Capture the cell that displays the provided text and extract its (X, Y) central coordinate. 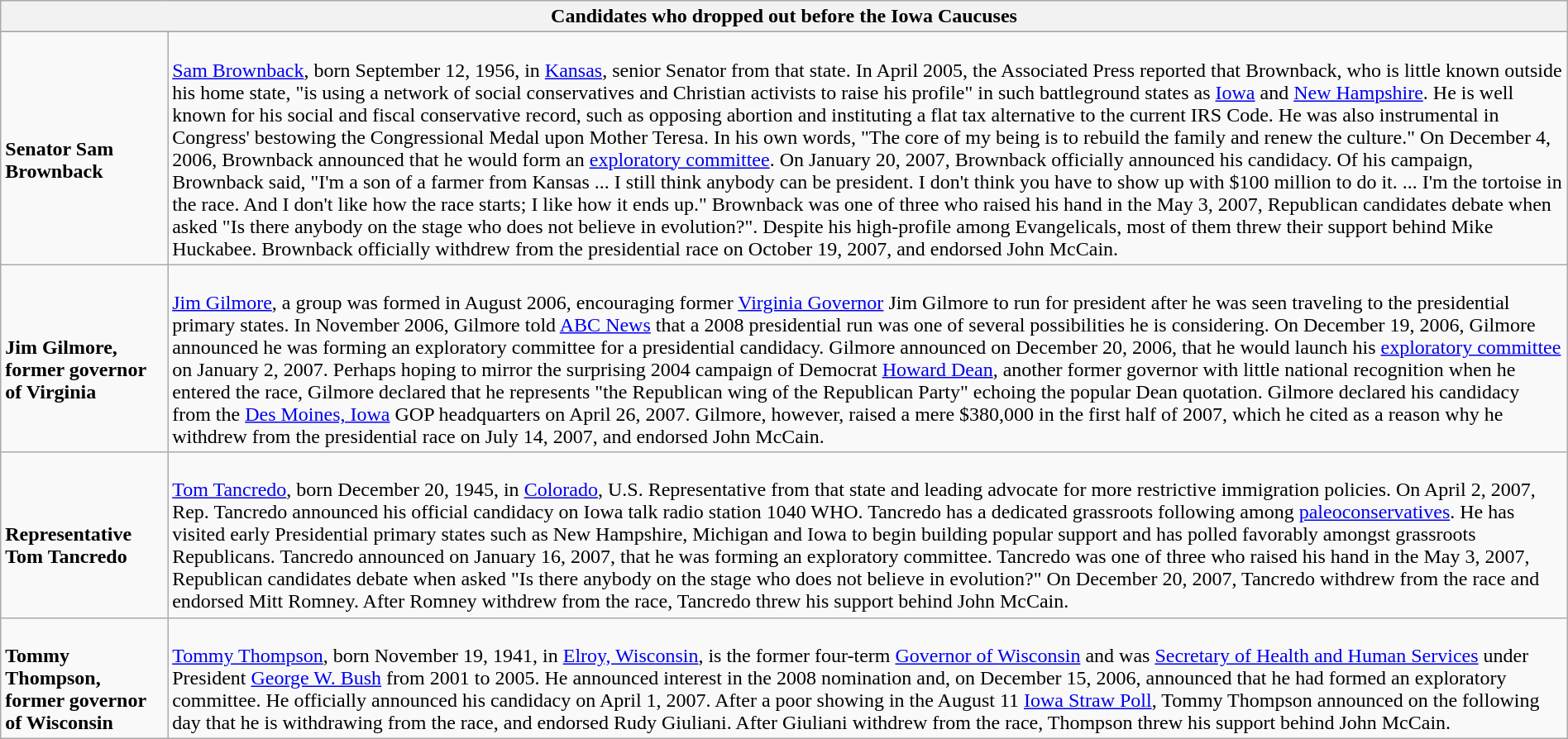
Representative Tom Tancredo (84, 535)
Senator Sam Brownback (84, 149)
Tommy Thompson, former governor of Wisconsin (84, 678)
Candidates who dropped out before the Iowa Caucuses (784, 17)
Jim Gilmore, former governor of Virginia (84, 359)
